Detect which cell encompasses the target text, then output its [x, y] center coordinate. 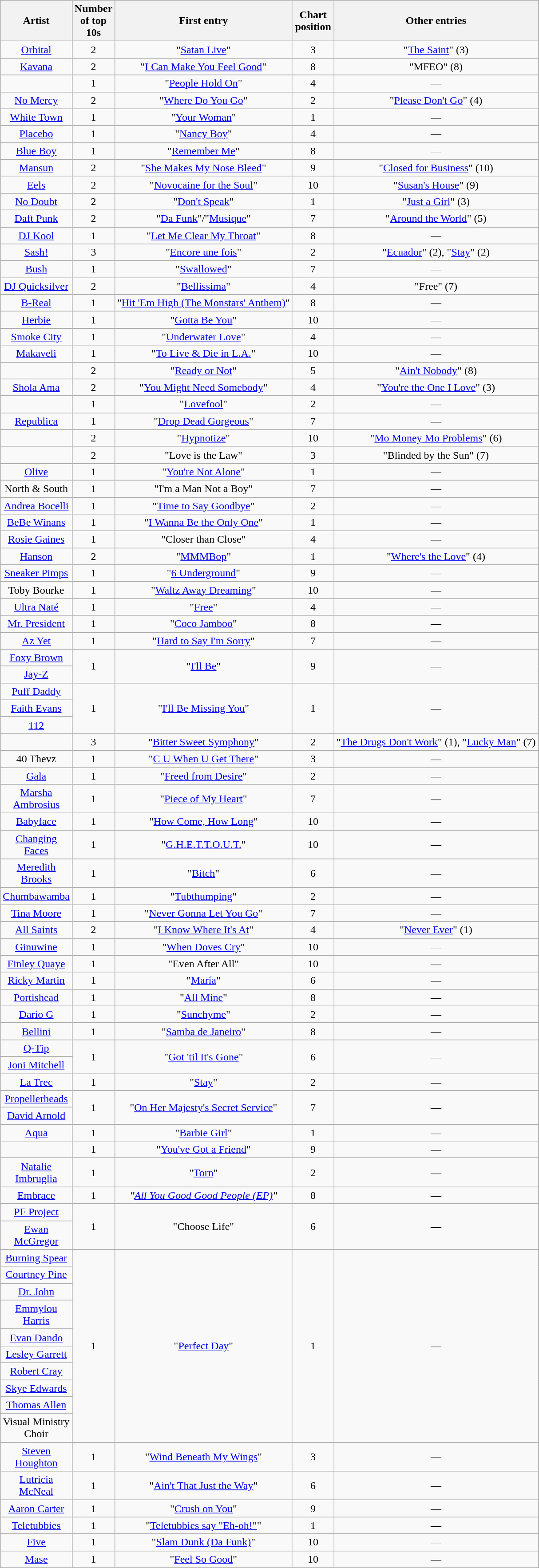
"Samba de Janeiro" [203, 1031]
"When Doves Cry" [203, 947]
Faith Evans [36, 708]
North & South [36, 489]
Aqua [36, 1133]
"Even After All" [203, 964]
"MMMBop" [203, 556]
"All You Good Good People (EP)" [203, 1195]
Makaveli [36, 354]
No Mercy [36, 100]
Robert Cray [36, 1371]
"Closer than Close" [203, 540]
"G.H.E.T.T.O.U.T." [203, 845]
David Arnold [36, 1116]
Propellerheads [36, 1099]
"All Mine" [203, 997]
La Trec [36, 1082]
Andrea Bocelli [36, 505]
"Susan's House" (9) [436, 185]
Bellini [36, 1031]
"Swallowed" [203, 269]
"Hard to Say I'm Sorry" [203, 641]
Emmylou Harris [36, 1314]
"Piece of My Heart" [203, 799]
"Satan Live" [203, 50]
"Lovefool" [203, 404]
"I'll Be" [203, 666]
Sneaker Pimps [36, 573]
Visual Ministry Choir [36, 1428]
Blue Boy [36, 151]
Foxy Brown [36, 658]
Republica [36, 421]
Hanson [36, 556]
"Novocaine for the Soul" [203, 185]
Lesley Garrett [36, 1354]
"You're the One I Love" (3) [436, 387]
Lutricia McNeal [36, 1485]
"I Can Make You Feel Good" [203, 67]
"The Saint" (3) [436, 50]
"Encore une fois" [203, 252]
Jay-Z [36, 674]
"I'll Be Missing You" [203, 708]
Gala [36, 776]
"The Drugs Don't Work" (1), "Lucky Man" (7) [436, 742]
Toby Bourke [36, 590]
"Don't Speak" [203, 201]
"You Might Need Somebody" [203, 387]
Ginuwine [36, 947]
Changing Faces [36, 845]
Other entries [436, 21]
5 [313, 370]
"Tubthumping" [203, 896]
"Free" [203, 607]
"Underwater Love" [203, 337]
"Bitter Sweet Symphony" [203, 742]
"Wind Beneath My Wings" [203, 1457]
Portishead [36, 997]
"Ecuador" (2), "Stay" (2) [436, 252]
"Freed from Desire" [203, 776]
Babyface [36, 822]
Mase [36, 1559]
"On Her Majesty's Secret Service" [203, 1107]
Courtney Pine [36, 1275]
"Mo Money Mo Problems" (6) [436, 438]
Kavana [36, 67]
"People Hold On" [203, 83]
Burning Spear [36, 1258]
Rosie Gaines [36, 540]
Az Yet [36, 641]
"Never Ever" (1) [436, 930]
Natalie Imbruglia [36, 1172]
Finley Quaye [36, 964]
Steven Houghton [36, 1457]
BeBe Winans [36, 523]
Mr. President [36, 624]
Sash! [36, 252]
"María" [203, 981]
B-Real [36, 303]
"MFEO" (8) [436, 67]
"I Know Where It's At" [203, 930]
Olive [36, 472]
Meredith Brooks [36, 873]
"Perfect Day" [203, 1346]
Marsha Ambrosius [36, 799]
"You've Got a Friend" [203, 1150]
Smoke City [36, 337]
"Drop Dead Gorgeous" [203, 421]
Dr. John [36, 1292]
First entry [203, 21]
"Please Don't Go" (4) [436, 100]
No Doubt [36, 201]
"C U When U Get There" [203, 759]
Dario G [36, 1014]
"Your Woman" [203, 117]
Artist [36, 21]
"Ready or Not" [203, 370]
"I Wanna Be the Only One" [203, 523]
Ricky Martin [36, 981]
"Gotta Be You" [203, 320]
Number of top 10s [93, 21]
112 [36, 725]
Ewan McGregor [36, 1235]
Shola Ama [36, 387]
DJ Kool [36, 236]
Tina Moore [36, 913]
Bush [36, 269]
"Let Me Clear My Throat" [203, 236]
Teletubbies [36, 1525]
PF Project [36, 1212]
Evan Dando [36, 1337]
"Crush on You" [203, 1509]
"Choose Life" [203, 1226]
"Just a Girl" (3) [436, 201]
"Sunchyme" [203, 1014]
"I'm a Man Not a Boy" [203, 489]
"Barbie Girl" [203, 1133]
"She Makes My Nose Bleed" [203, 168]
"Where's the Love" (4) [436, 556]
"Remember Me" [203, 151]
"Ain't Nobody" (8) [436, 370]
"Nancy Boy" [203, 134]
"Coco Jamboo" [203, 624]
All Saints [36, 930]
Joni Mitchell [36, 1065]
Thomas Allen [36, 1405]
"Bellissima" [203, 286]
"Love is the Law" [203, 455]
"Hit 'Em High (The Monstars' Anthem)" [203, 303]
"Feel So Good" [203, 1559]
Puff Daddy [36, 691]
"Hypnotize" [203, 438]
Q-Tip [36, 1048]
Mansun [36, 168]
"Around the World" (5) [436, 218]
"Closed for Business" (10) [436, 168]
"Torn" [203, 1172]
Herbie [36, 320]
"6 Underground" [203, 573]
"You're Not Alone" [203, 472]
White Town [36, 117]
"To Live & Die in L.A." [203, 354]
"Blinded by the Sun" (7) [436, 455]
Skye Edwards [36, 1388]
"Where Do You Go" [203, 100]
DJ Quicksilver [36, 286]
"Time to Say Goodbye" [203, 505]
Chart position [313, 21]
"Stay" [203, 1082]
Eels [36, 185]
"Da Funk"/"Musique" [203, 218]
Ultra Naté [36, 607]
"Got 'til It's Gone" [203, 1056]
"Bitch" [203, 873]
"Waltz Away Dreaming" [203, 590]
"Never Gonna Let You Go" [203, 913]
Aaron Carter [36, 1509]
"Teletubbies say "Eh-oh!"" [203, 1525]
Five [36, 1542]
"Slam Dunk (Da Funk)" [203, 1542]
Orbital [36, 50]
Chumbawamba [36, 896]
40 Thevz [36, 759]
Daft Punk [36, 218]
"Ain't That Just the Way" [203, 1485]
Placebo [36, 134]
Embrace [36, 1195]
"Free" (7) [436, 286]
"How Come, How Long" [203, 822]
